Provide the [x, y] coordinate of the cell's center where the given text is located.  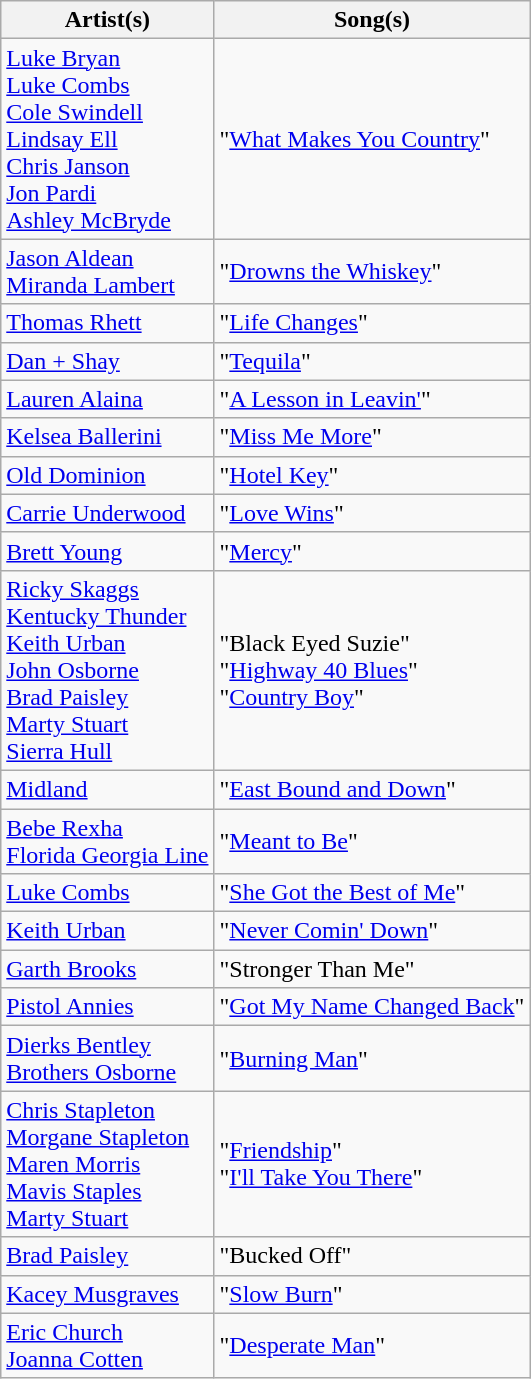
"Tequila" [372, 361]
Dan + Shay [108, 361]
Brad Paisley [108, 1256]
Thomas Rhett [108, 323]
"A Lesson in Leavin'" [372, 399]
Song(s) [372, 20]
"Got My Name Changed Back" [372, 1007]
Artist(s) [108, 20]
Bebe Rexha Florida Georgia Line [108, 840]
"What Makes You Country" [372, 139]
Luke Combs [108, 893]
"Mercy" [372, 551]
"East Bound and Down" [372, 789]
"Drowns the Whiskey" [372, 272]
Garth Brooks [108, 969]
"Desperate Man" [372, 1346]
"Life Changes" [372, 323]
Lauren Alaina [108, 399]
Brett Young [108, 551]
Carrie Underwood [108, 513]
Luke BryanLuke CombsCole SwindellLindsay EllChris JansonJon PardiAshley McBryde [108, 139]
"Never Comin' Down" [372, 931]
"Friendship" "I'll Take You There" [372, 1164]
"Meant to Be" [372, 840]
"Hotel Key" [372, 475]
"Burning Man" [372, 1058]
"She Got the Best of Me" [372, 893]
Chris Stapleton Morgane Stapleton Maren Morris Mavis Staples Marty Stuart [108, 1164]
"Slow Burn" [372, 1294]
Pistol Annies [108, 1007]
Kelsea Ballerini [108, 437]
Ricky Skaggs Kentucky Thunder Keith Urban John Osborne Brad Paisley Marty Stuart Sierra Hull [108, 670]
Midland [108, 789]
"Stronger Than Me" [372, 969]
"Miss Me More" [372, 437]
Keith Urban [108, 931]
Jason Aldean Miranda Lambert [108, 272]
"Bucked Off" [372, 1256]
"Black Eyed Suzie" "Highway 40 Blues" "Country Boy" [372, 670]
Eric Church Joanna Cotten [108, 1346]
Old Dominion [108, 475]
Dierks Bentley Brothers Osborne [108, 1058]
Kacey Musgraves [108, 1294]
"Love Wins" [372, 513]
